Scan for the cell matching the given text and deliver its (X, Y) coordinate at center. 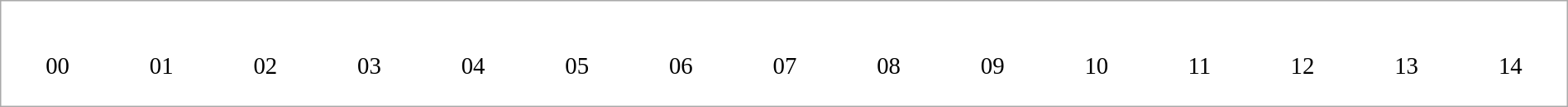
02 (265, 66)
10 (1097, 66)
14 (1510, 66)
01 (161, 66)
00 (57, 66)
05 (577, 66)
11 (1199, 66)
13 (1407, 66)
12 (1303, 66)
06 (681, 66)
04 (473, 66)
08 (889, 66)
09 (992, 66)
07 (785, 66)
03 (369, 66)
